Detect which cell encompasses the target text, then output its (X, Y) center coordinate. 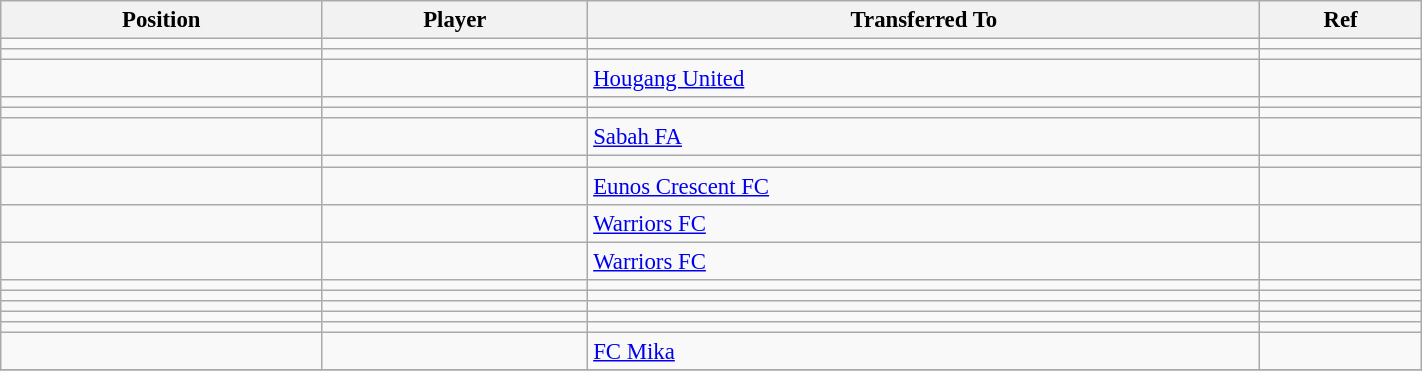
Ref (1340, 20)
Eunos Crescent FC (924, 186)
Hougang United (924, 79)
Transferred To (924, 20)
Player (455, 20)
Sabah FA (924, 137)
Position (162, 20)
FC Mika (924, 351)
